For the text-containing cell, return its midpoint in (x, y) coordinate format. 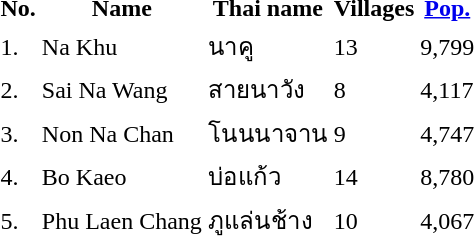
9 (374, 133)
13 (374, 46)
Na Khu (122, 46)
8 (374, 90)
Bo Kaeo (122, 176)
14 (374, 176)
โนนนาจาน (268, 133)
Non Na Chan (122, 133)
นาคู (268, 46)
Sai Na Wang (122, 90)
สายนาวัง (268, 90)
บ่อแก้ว (268, 176)
